Detect which cell encompasses the target text, then output its (X, Y) center coordinate. 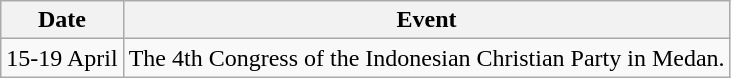
15-19 April (62, 58)
The 4th Congress of the Indonesian Christian Party in Medan. (426, 58)
Event (426, 20)
Date (62, 20)
